Search for the cell housing the specified text and yield its [X, Y] center coordinate. 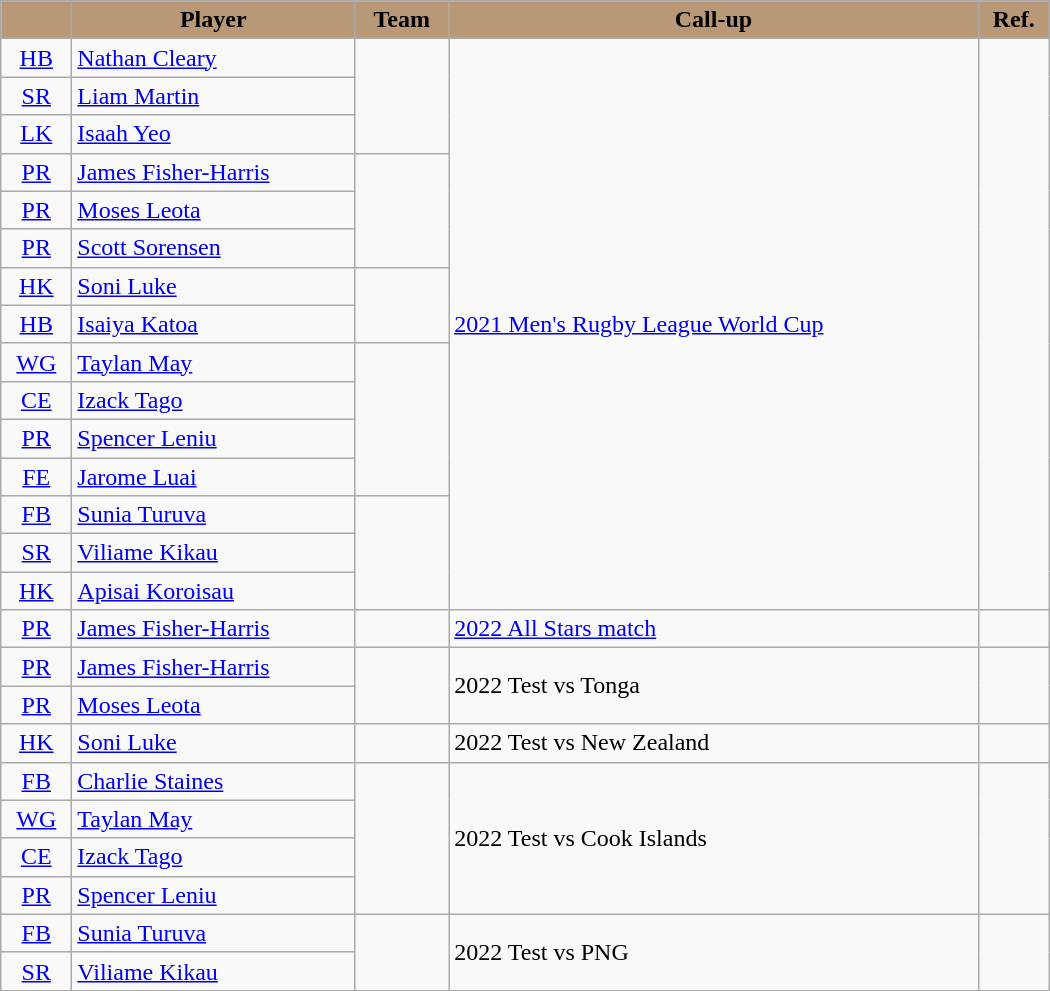
Nathan Cleary [214, 58]
Charlie Staines [214, 781]
Team [402, 20]
Call-up [714, 20]
2021 Men's Rugby League World Cup [714, 324]
Ref. [1014, 20]
Isaah Yeo [214, 134]
LK [36, 134]
2022 Test vs Cook Islands [714, 838]
Isaiya Katoa [214, 324]
Liam Martin [214, 96]
2022 All Stars match [714, 629]
Jarome Luai [214, 477]
2022 Test vs New Zealand [714, 743]
FE [36, 477]
Player [214, 20]
2022 Test vs PNG [714, 952]
Apisai Koroisau [214, 591]
Scott Sorensen [214, 248]
2022 Test vs Tonga [714, 686]
